Pinpoint the cell where the given text exists, returning its (x, y) midpoint coordinate. 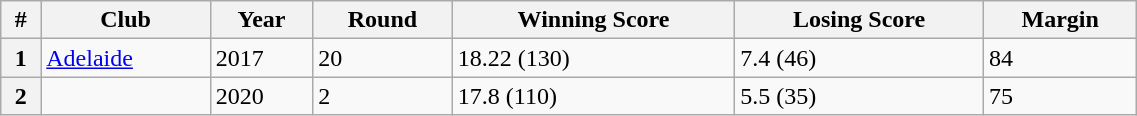
7.4 (46) (860, 58)
75 (1060, 96)
Losing Score (860, 20)
Margin (1060, 20)
Club (126, 20)
20 (383, 58)
2020 (261, 96)
17.8 (110) (594, 96)
Winning Score (594, 20)
Round (383, 20)
1 (21, 58)
Adelaide (126, 58)
18.22 (130) (594, 58)
Year (261, 20)
5.5 (35) (860, 96)
84 (1060, 58)
2017 (261, 58)
# (21, 20)
